From the cell containing the given text, extract its center point as [x, y] coordinate. 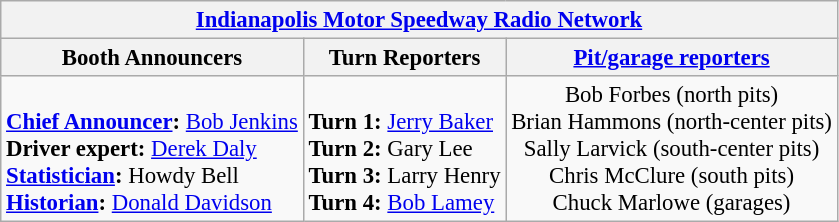
Chief Announcer: Bob Jenkins Driver expert: Derek Daly Statistician: Howdy Bell Historian: Donald Davidson [152, 149]
Indianapolis Motor Speedway Radio Network [419, 20]
Bob Forbes (north pits)Brian Hammons (north-center pits)Sally Larvick (south-center pits)Chris McClure (south pits)Chuck Marlowe (garages) [672, 149]
Turn 1: Jerry Baker Turn 2: Gary Lee Turn 3: Larry Henry Turn 4: Bob Lamey [404, 149]
Booth Announcers [152, 58]
Pit/garage reporters [672, 58]
Turn Reporters [404, 58]
